Find where the given text appears and provide that cell's center as (x, y) coordinate. 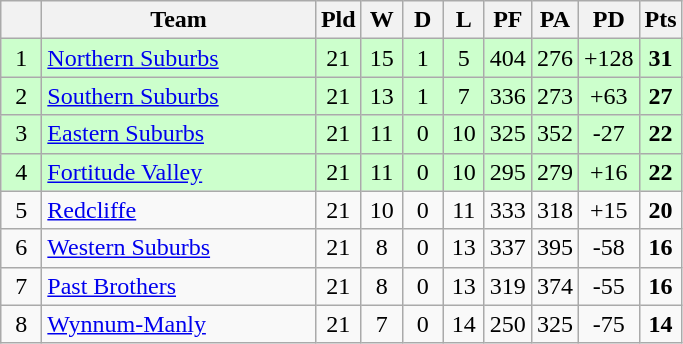
279 (554, 172)
Team (179, 20)
D (422, 20)
404 (508, 58)
Southern Suburbs (179, 96)
337 (508, 248)
395 (554, 248)
374 (554, 286)
Past Brothers (179, 286)
Northern Suburbs (179, 58)
318 (554, 210)
+16 (608, 172)
6 (22, 248)
Wynnum-Manly (179, 324)
-55 (608, 286)
352 (554, 134)
2 (22, 96)
L (464, 20)
4 (22, 172)
Eastern Suburbs (179, 134)
27 (660, 96)
PF (508, 20)
PA (554, 20)
W (382, 20)
PD (608, 20)
336 (508, 96)
-75 (608, 324)
Pld (338, 20)
Pts (660, 20)
20 (660, 210)
Western Suburbs (179, 248)
250 (508, 324)
31 (660, 58)
+15 (608, 210)
276 (554, 58)
15 (382, 58)
319 (508, 286)
-27 (608, 134)
+63 (608, 96)
333 (508, 210)
+128 (608, 58)
Fortitude Valley (179, 172)
3 (22, 134)
295 (508, 172)
273 (554, 96)
-58 (608, 248)
Redcliffe (179, 210)
